Identify which cell holds the provided text, then report its [x, y] central coordinate. 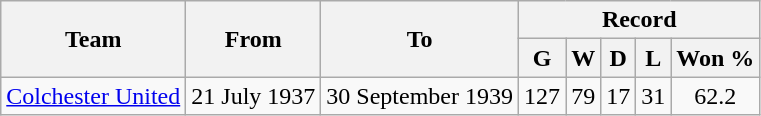
31 [654, 96]
62.2 [716, 96]
W [584, 58]
L [654, 58]
17 [618, 96]
From [254, 39]
G [542, 58]
30 September 1939 [420, 96]
Colchester United [94, 96]
D [618, 58]
Won % [716, 58]
To [420, 39]
Record [640, 20]
21 July 1937 [254, 96]
79 [584, 96]
127 [542, 96]
Team [94, 39]
